From the cell containing the given text, extract its center point as (x, y) coordinate. 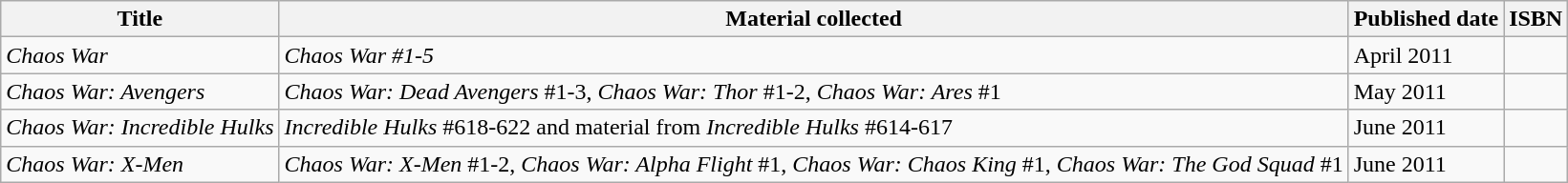
Published date (1426, 19)
Chaos War (140, 55)
April 2011 (1426, 55)
Chaos War #1-5 (814, 55)
Chaos War: Incredible Hulks (140, 128)
Chaos War: X-Men (140, 164)
May 2011 (1426, 91)
Material collected (814, 19)
Chaos War: Dead Avengers #1-3, Chaos War: Thor #1-2, Chaos War: Ares #1 (814, 91)
Incredible Hulks #618-622 and material from Incredible Hulks #614-617 (814, 128)
ISBN (1536, 19)
Chaos War: X-Men #1-2, Chaos War: Alpha Flight #1, Chaos War: Chaos King #1, Chaos War: The God Squad #1 (814, 164)
Title (140, 19)
Chaos War: Avengers (140, 91)
